Output the (x, y) coordinate of the center of the cell containing the given text.  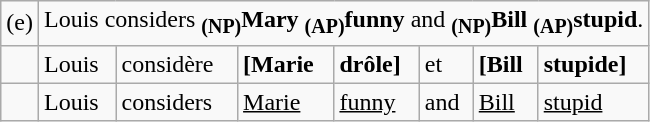
[Marie (286, 64)
et (446, 64)
stupid (594, 102)
(e) (20, 23)
funny (376, 102)
Bill (506, 102)
drôle] (376, 64)
[Bill (506, 64)
Louis considers (NP)Mary (AP)funny and (NP)Bill (AP)stupid. (343, 23)
considers (177, 102)
and (446, 102)
stupide] (594, 64)
Marie (286, 102)
considère (177, 64)
